From the cell containing the given text, extract its center point as (X, Y) coordinate. 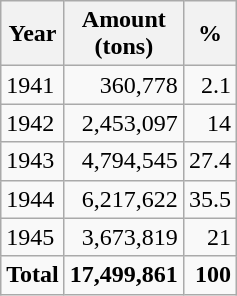
14 (210, 123)
Year (33, 34)
1945 (33, 237)
2.1 (210, 85)
2,453,097 (124, 123)
1942 (33, 123)
17,499,861 (124, 275)
1944 (33, 199)
4,794,545 (124, 161)
360,778 (124, 85)
% (210, 34)
35.5 (210, 199)
Total (33, 275)
1941 (33, 85)
27.4 (210, 161)
6,217,622 (124, 199)
3,673,819 (124, 237)
21 (210, 237)
Amount (tons) (124, 34)
1943 (33, 161)
100 (210, 275)
